For the text-containing cell, return its midpoint in (X, Y) coordinate format. 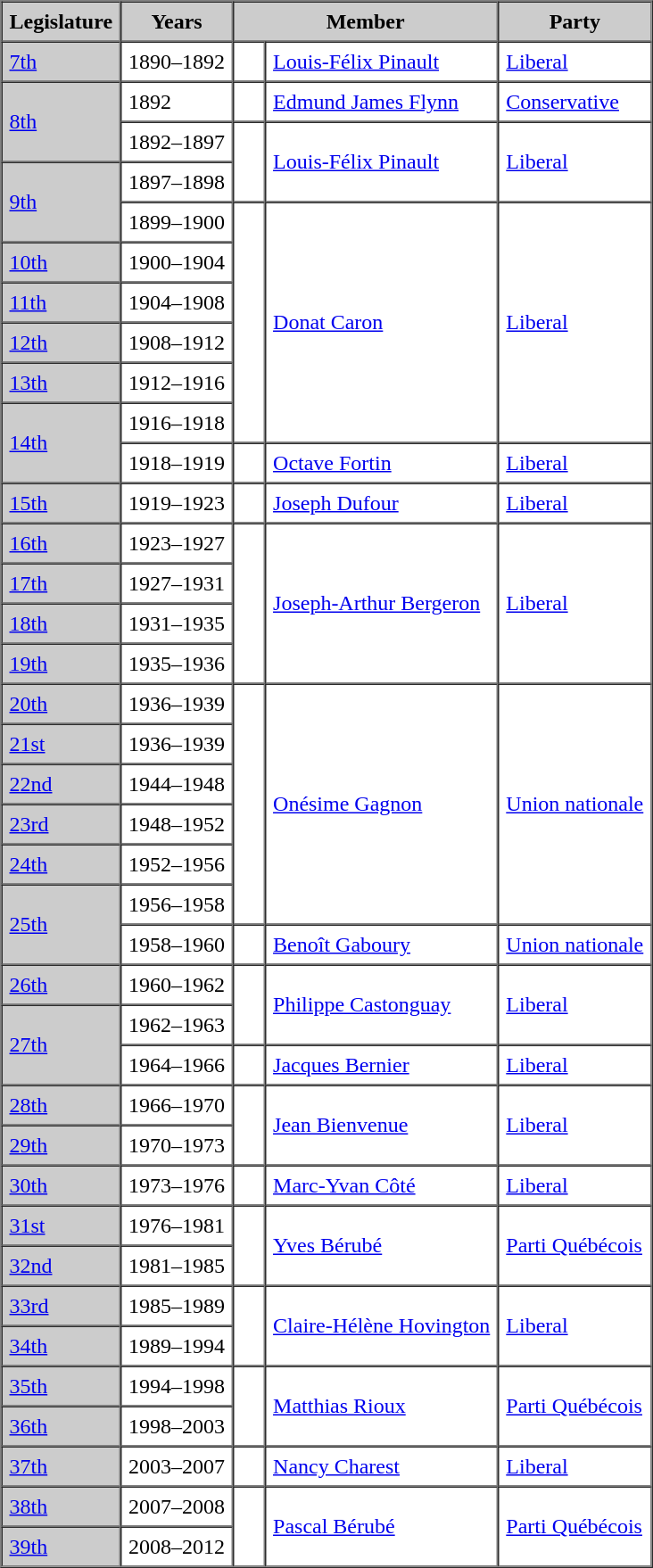
1931–1935 (177, 623)
1935–1936 (177, 664)
1900–1904 (177, 262)
13th (62, 382)
21st (62, 744)
1890–1892 (177, 61)
15th (62, 503)
1897–1898 (177, 182)
1958–1960 (177, 944)
1985–1989 (177, 1306)
11th (62, 301)
37th (62, 1466)
Benoît Gaboury (382, 944)
18th (62, 623)
Member (366, 21)
24th (62, 863)
Years (177, 21)
1892 (177, 102)
29th (62, 1145)
26th (62, 985)
1964–1966 (177, 1065)
10th (62, 262)
22nd (62, 783)
27th (62, 1044)
9th (62, 202)
Yves Bérubé (382, 1246)
28th (62, 1104)
23rd (62, 824)
31st (62, 1226)
1966–1970 (177, 1104)
1918–1919 (177, 462)
1998–2003 (177, 1425)
1908–1912 (177, 342)
Marc-Yvan Côté (382, 1184)
Conservative (574, 102)
2008–2012 (177, 1547)
33rd (62, 1306)
19th (62, 664)
36th (62, 1425)
1994–1998 (177, 1386)
Philippe Castonguay (382, 1005)
1899–1900 (177, 221)
Legislature (62, 21)
Nancy Charest (382, 1466)
2007–2008 (177, 1506)
1952–1956 (177, 863)
1948–1952 (177, 824)
38th (62, 1506)
Jacques Bernier (382, 1065)
35th (62, 1386)
Joseph Dufour (382, 503)
12th (62, 342)
1923–1927 (177, 542)
1904–1908 (177, 301)
Donat Caron (382, 322)
Onésime Gagnon (382, 804)
1973–1976 (177, 1184)
1919–1923 (177, 503)
1944–1948 (177, 783)
2003–2007 (177, 1466)
1962–1963 (177, 1024)
Octave Fortin (382, 462)
34th (62, 1345)
1956–1958 (177, 904)
8th (62, 122)
14th (62, 443)
39th (62, 1547)
1981–1985 (177, 1265)
1912–1916 (177, 382)
Jean Bienvenue (382, 1125)
25th (62, 925)
Party (574, 21)
32nd (62, 1265)
1989–1994 (177, 1345)
Joseph-Arthur Bergeron (382, 603)
7th (62, 61)
Matthias Rioux (382, 1407)
Claire-Hélène Hovington (382, 1326)
17th (62, 583)
1960–1962 (177, 985)
1892–1897 (177, 141)
Edmund James Flynn (382, 102)
1970–1973 (177, 1145)
1916–1918 (177, 423)
Pascal Bérubé (382, 1526)
16th (62, 542)
1927–1931 (177, 583)
20th (62, 703)
30th (62, 1184)
1976–1981 (177, 1226)
